Determine the [x, y] coordinate at the center of the cell enclosing the given text.  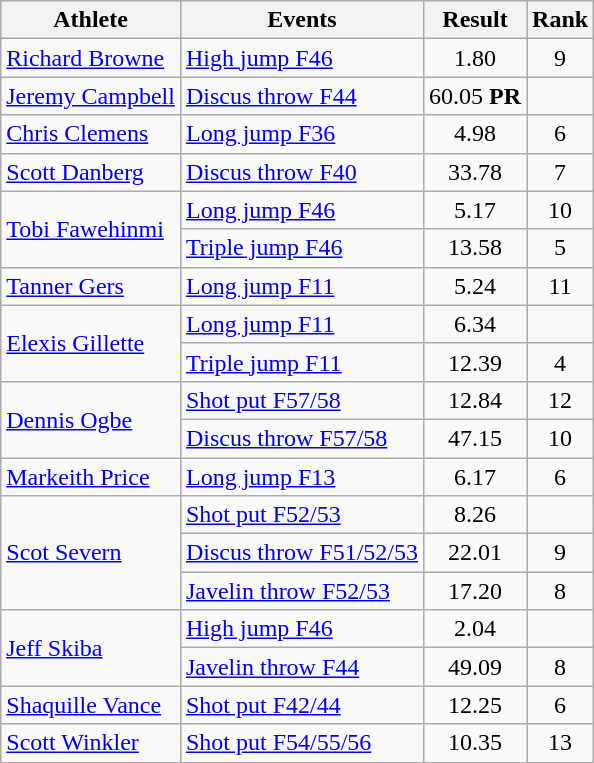
12.39 [476, 362]
Shot put F42/44 [302, 705]
5.17 [476, 210]
6.17 [476, 477]
8.26 [476, 515]
Shot put F57/58 [302, 400]
Scot Severn [91, 553]
5.24 [476, 286]
12.84 [476, 400]
Triple jump F46 [302, 248]
Markeith Price [91, 477]
Athlete [91, 20]
Scott Danberg [91, 172]
Triple jump F11 [302, 362]
11 [560, 286]
Chris Clemens [91, 134]
10.35 [476, 743]
Richard Browne [91, 58]
7 [560, 172]
Shaquille Vance [91, 705]
Discus throw F44 [302, 96]
Result [476, 20]
60.05 PR [476, 96]
Javelin throw F44 [302, 667]
4.98 [476, 134]
Tobi Fawehinmi [91, 229]
Scott Winkler [91, 743]
Jeremy Campbell [91, 96]
2.04 [476, 629]
13 [560, 743]
12 [560, 400]
Elexis Gillette [91, 343]
Rank [560, 20]
13.58 [476, 248]
Tanner Gers [91, 286]
Long jump F36 [302, 134]
Long jump F13 [302, 477]
Discus throw F51/52/53 [302, 553]
22.01 [476, 553]
Discus throw F40 [302, 172]
6.34 [476, 324]
Dennis Ogbe [91, 419]
5 [560, 248]
33.78 [476, 172]
17.20 [476, 591]
Events [302, 20]
1.80 [476, 58]
12.25 [476, 705]
4 [560, 362]
Discus throw F57/58 [302, 438]
49.09 [476, 667]
Shot put F54/55/56 [302, 743]
Long jump F46 [302, 210]
47.15 [476, 438]
Javelin throw F52/53 [302, 591]
Shot put F52/53 [302, 515]
Jeff Skiba [91, 648]
